Return [x, y] of the center of cell containing provided text 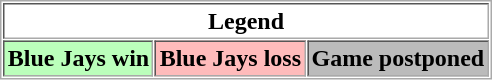
Legend [246, 21]
Game postponed [398, 58]
Blue Jays loss [230, 58]
Blue Jays win [78, 58]
